Detect which cell encompasses the target text, then output its [X, Y] center coordinate. 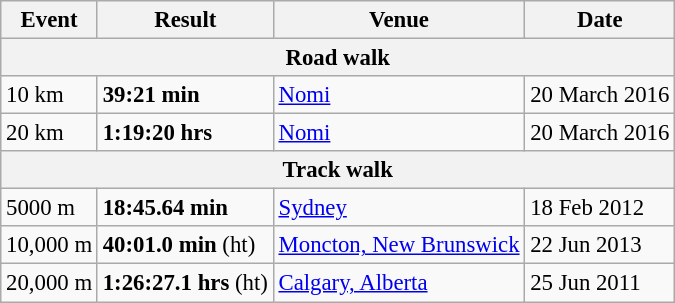
25 Jun 2011 [600, 283]
Venue [399, 20]
Result [185, 20]
Calgary, Alberta [399, 283]
10 km [50, 95]
Date [600, 20]
10,000 m [50, 245]
20 km [50, 133]
39:21 min [185, 95]
40:01.0 min (ht) [185, 245]
18:45.64 min [185, 208]
18 Feb 2012 [600, 208]
Event [50, 20]
1:26:27.1 hrs (ht) [185, 283]
5000 m [50, 208]
20,000 m [50, 283]
22 Jun 2013 [600, 245]
1:19:20 hrs [185, 133]
Road walk [338, 58]
Track walk [338, 170]
Moncton, New Brunswick [399, 245]
Sydney [399, 208]
